From the cell containing the given text, extract its center point as (X, Y) coordinate. 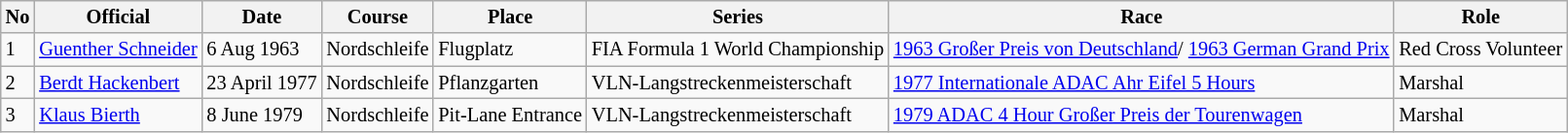
Berdt Hackenbert (118, 83)
Race (1141, 17)
6 Aug 1963 (263, 50)
Pit-Lane Entrance (510, 115)
1977 Internationale ADAC Ahr Eifel 5 Hours (1141, 83)
Course (378, 17)
Flugplatz (510, 50)
2 (18, 83)
1963 Großer Preis von Deutschland/ 1963 German Grand Prix (1141, 50)
23 April 1977 (263, 83)
8 June 1979 (263, 115)
Role (1480, 17)
Guenther Schneider (118, 50)
Red Cross Volunteer (1480, 50)
Pflanzgarten (510, 83)
Official (118, 17)
1979 ADAC 4 Hour Großer Preis der Tourenwagen (1141, 115)
No (18, 17)
FIA Formula 1 World Championship (738, 50)
Date (263, 17)
Series (738, 17)
Place (510, 17)
1 (18, 50)
3 (18, 115)
Klaus Bierth (118, 115)
